Detect which cell encompasses the target text, then output its (X, Y) center coordinate. 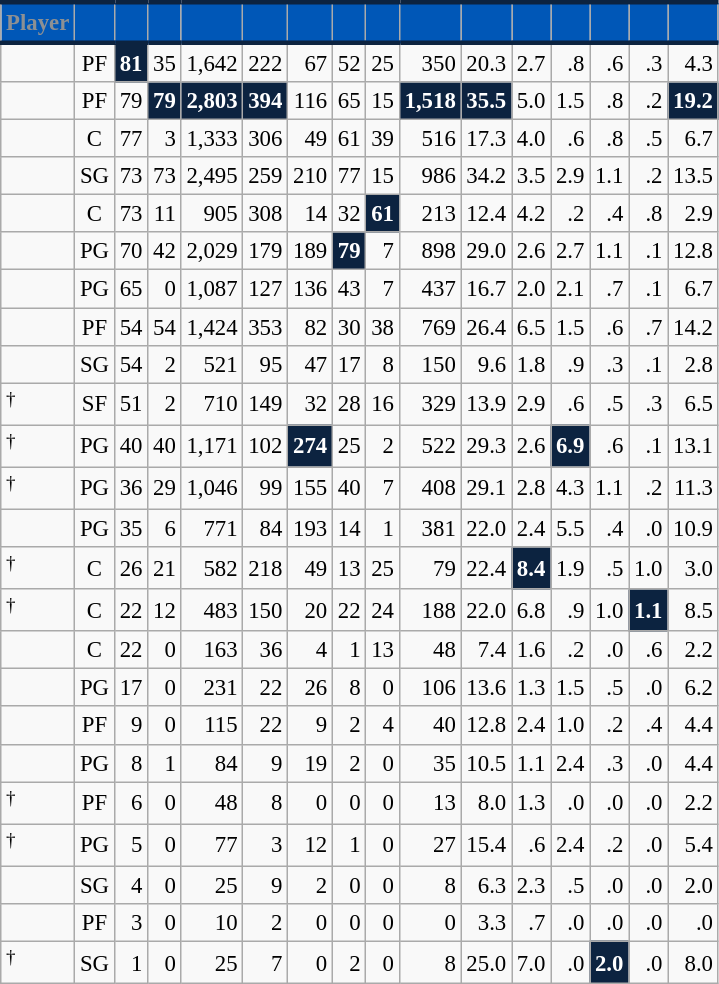
516 (430, 139)
34.2 (486, 176)
1,333 (212, 139)
9.6 (486, 364)
4.2 (532, 214)
522 (430, 446)
521 (212, 364)
306 (266, 139)
222 (266, 62)
408 (430, 488)
6.8 (532, 610)
39 (382, 139)
13.5 (693, 176)
213 (430, 214)
986 (430, 176)
3.3 (486, 923)
51 (130, 404)
155 (310, 488)
259 (266, 176)
21 (164, 568)
5.4 (693, 845)
116 (310, 101)
163 (212, 650)
29 (164, 488)
12.4 (486, 214)
7.0 (532, 962)
SF (95, 404)
19 (310, 763)
2.3 (532, 885)
1,046 (212, 488)
381 (430, 528)
308 (266, 214)
6.9 (570, 446)
14.2 (693, 327)
136 (310, 289)
11.3 (693, 488)
483 (212, 610)
771 (212, 528)
52 (348, 62)
898 (430, 251)
769 (430, 327)
26.4 (486, 327)
2,029 (212, 251)
11 (164, 214)
350 (430, 62)
1.9 (570, 568)
29.1 (486, 488)
329 (430, 404)
24 (382, 610)
582 (212, 568)
2,803 (212, 101)
394 (266, 101)
189 (310, 251)
13.9 (486, 404)
81 (130, 62)
16 (382, 404)
47 (310, 364)
3.0 (693, 568)
43 (348, 289)
179 (266, 251)
2.1 (570, 289)
905 (212, 214)
2,495 (212, 176)
210 (310, 176)
274 (310, 446)
Player (38, 22)
437 (430, 289)
710 (212, 404)
30 (348, 327)
10.5 (486, 763)
353 (266, 327)
106 (430, 688)
8.5 (693, 610)
102 (266, 446)
10.9 (693, 528)
25.0 (486, 962)
70 (130, 251)
38 (382, 327)
1.6 (532, 650)
13.1 (693, 446)
149 (266, 404)
42 (164, 251)
1,424 (212, 327)
1,171 (212, 446)
16.7 (486, 289)
15.4 (486, 845)
218 (266, 568)
28 (348, 404)
1,087 (212, 289)
20.3 (486, 62)
27 (430, 845)
67 (310, 62)
4.0 (532, 139)
29.3 (486, 446)
5.5 (570, 528)
127 (266, 289)
82 (310, 327)
1,642 (212, 62)
6.3 (486, 885)
29.0 (486, 251)
10 (212, 923)
193 (310, 528)
7.4 (486, 650)
5 (130, 845)
231 (212, 688)
17.3 (486, 139)
20 (310, 610)
22.4 (486, 568)
188 (430, 610)
6.2 (693, 688)
99 (266, 488)
1.8 (532, 364)
13.6 (486, 688)
35.5 (486, 101)
95 (266, 364)
3.5 (532, 176)
1,518 (430, 101)
8.4 (532, 568)
5.0 (532, 101)
19.2 (693, 101)
115 (212, 726)
